From the cell containing the given text, extract its center point as [x, y] coordinate. 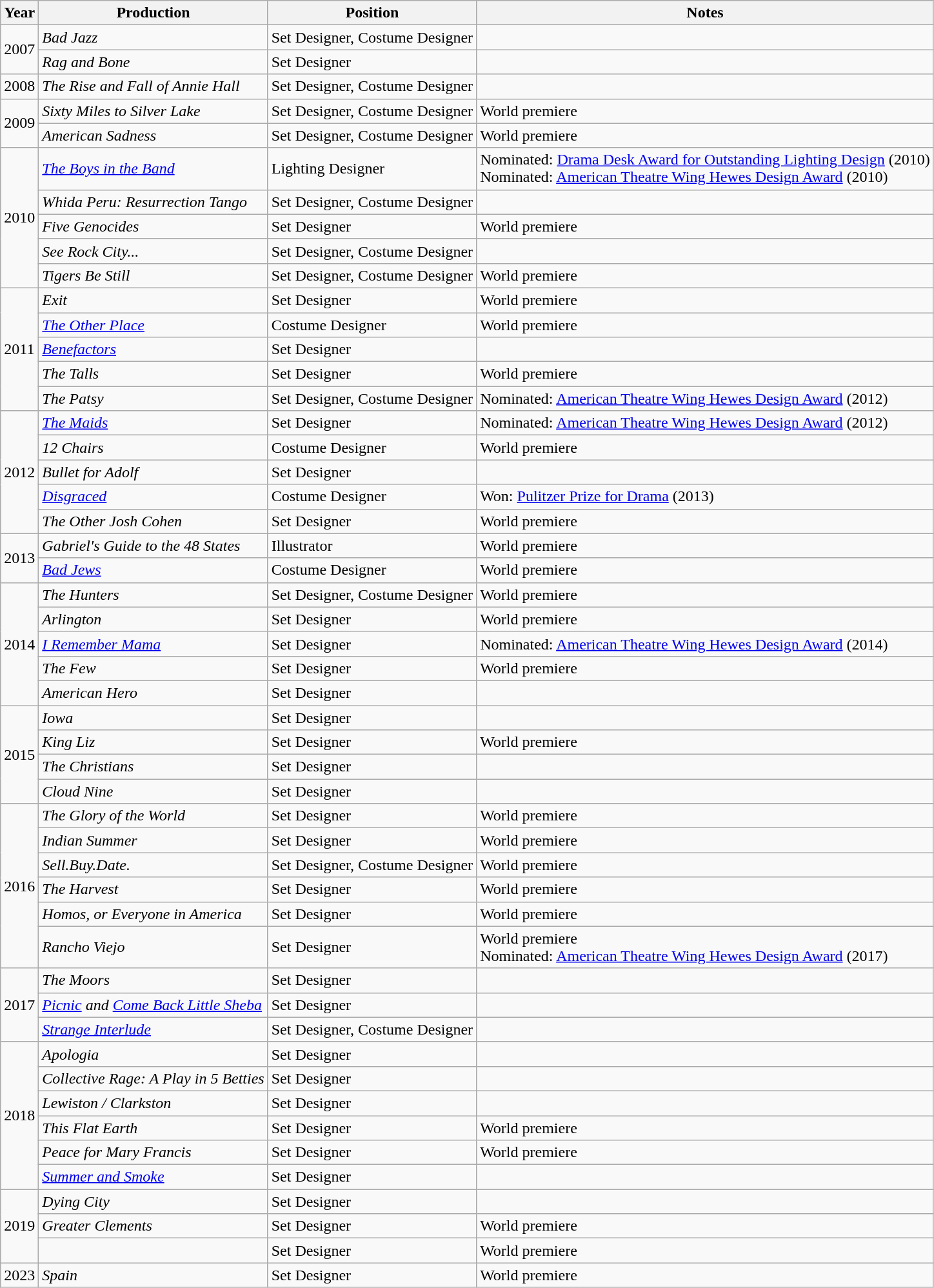
Five Genocides [154, 226]
2013 [19, 558]
Disgraced [154, 497]
I Remember Mama [154, 644]
2008 [19, 86]
Gabriel's Guide to the 48 States [154, 546]
2011 [19, 349]
This Flat Earth [154, 1128]
2018 [19, 1115]
American Sadness [154, 135]
Position [372, 13]
Notes [706, 13]
The Christians [154, 767]
Sixty Miles to Silver Lake [154, 111]
American Hero [154, 693]
Picnic and Come Back Little Sheba [154, 1005]
Won: Pulitzer Prize for Drama (2013) [706, 497]
2015 [19, 755]
Illustrator [372, 546]
The Talls [154, 374]
Rag and Bone [154, 62]
Spain [154, 1275]
2009 [19, 123]
Peace for Mary Francis [154, 1153]
Indian Summer [154, 840]
The Hunters [154, 595]
Bad Jazz [154, 37]
The Other Place [154, 324]
The Patsy [154, 399]
Tigers Be Still [154, 275]
Benefactors [154, 350]
The Other Josh Cohen [154, 521]
Nominated: American Theatre Wing Hewes Design Award (2014) [706, 644]
Lewiston / Clarkston [154, 1103]
Arlington [154, 619]
Rancho Viejo [154, 947]
2010 [19, 218]
Whida Peru: Resurrection Tango [154, 202]
The Boys in the Band [154, 169]
Nominated: Drama Desk Award for Outstanding Lighting Design (2010)Nominated: American Theatre Wing Hewes Design Award (2010) [706, 169]
Homos, or Everyone in America [154, 914]
The Few [154, 668]
The Rise and Fall of Annie Hall [154, 86]
Sell.Buy.Date. [154, 865]
King Liz [154, 742]
12 Chairs [154, 448]
2019 [19, 1226]
The Maids [154, 423]
Lighting Designer [372, 169]
Exit [154, 300]
Iowa [154, 718]
Year [19, 13]
Bad Jews [154, 570]
Dying City [154, 1202]
The Harvest [154, 889]
World premiereNominated: American Theatre Wing Hewes Design Award (2017) [706, 947]
Cloud Nine [154, 791]
Strange Interlude [154, 1029]
2014 [19, 644]
Summer and Smoke [154, 1177]
Greater Clements [154, 1226]
2012 [19, 472]
The Glory of the World [154, 816]
2023 [19, 1275]
The Moors [154, 980]
See Rock City... [154, 251]
Production [154, 13]
2007 [19, 50]
Bullet for Adolf [154, 472]
2017 [19, 1005]
2016 [19, 886]
Collective Rage: A Play in 5 Betties [154, 1078]
Apologia [154, 1054]
